For the text-containing cell, return its midpoint in [x, y] coordinate format. 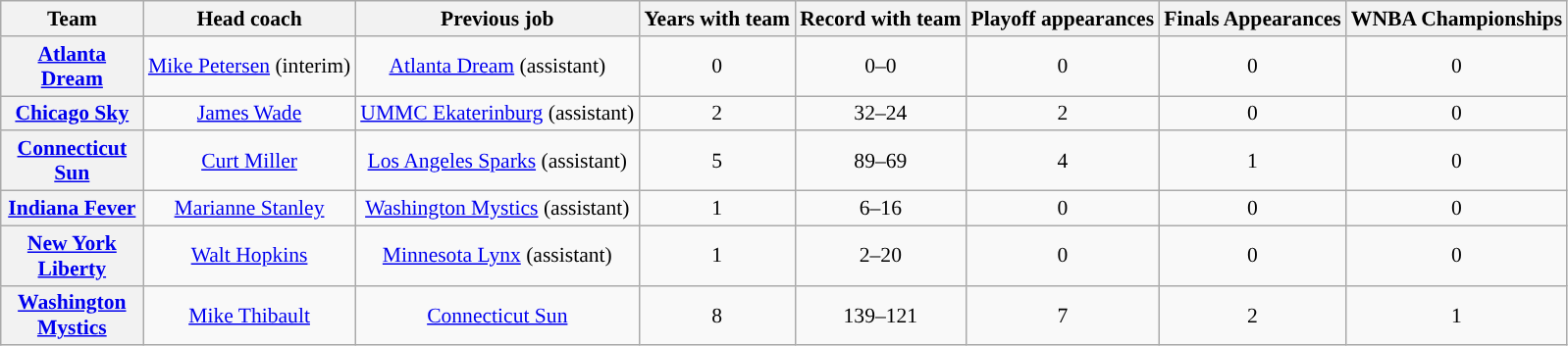
Head coach [249, 19]
Washington Mystics (assistant) [497, 209]
Atlanta Dream (assistant) [497, 67]
5 [716, 161]
7 [1064, 316]
New York Liberty [73, 255]
James Wade [249, 114]
Years with team [716, 19]
Atlanta Dream [73, 67]
Playoff appearances [1064, 19]
Mike Thibault [249, 316]
Minnesota Lynx (assistant) [497, 255]
4 [1064, 161]
UMMC Ekaterinburg (assistant) [497, 114]
8 [716, 316]
Previous job [497, 19]
2–20 [880, 255]
Record with team [880, 19]
Los Angeles Sparks (assistant) [497, 161]
89–69 [880, 161]
Mike Petersen (interim) [249, 67]
Team [73, 19]
Chicago Sky [73, 114]
6–16 [880, 209]
Indiana Fever [73, 209]
Marianne Stanley [249, 209]
0–0 [880, 67]
Walt Hopkins [249, 255]
32–24 [880, 114]
Finals Appearances [1252, 19]
Washington Mystics [73, 316]
139–121 [880, 316]
WNBA Championships [1456, 19]
Curt Miller [249, 161]
